Capture the cell that displays the provided text and extract its [X, Y] central coordinate. 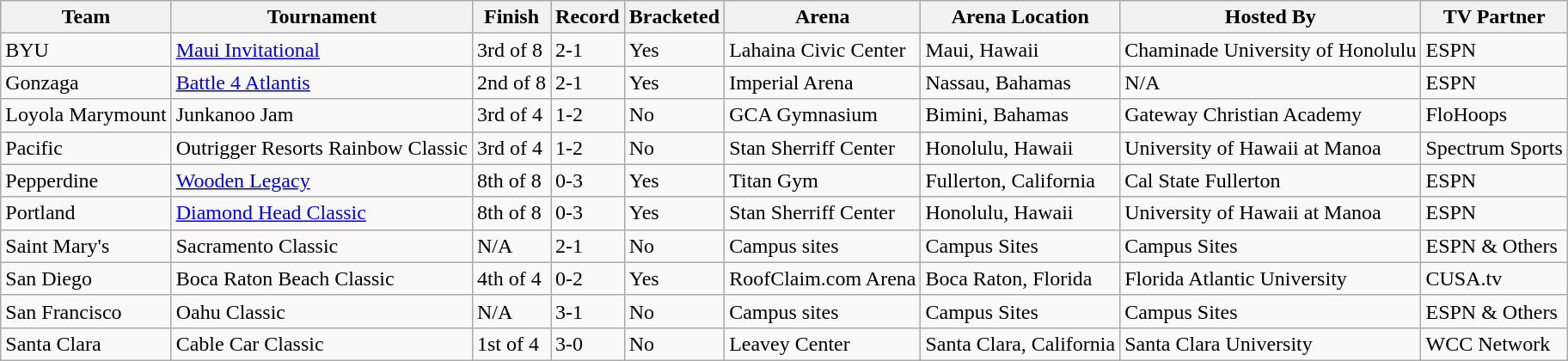
RoofClaim.com Arena [823, 278]
Bimini, Bahamas [1020, 115]
Wooden Legacy [322, 180]
Oahu Classic [322, 311]
3-1 [588, 311]
FloHoops [1494, 115]
Battle 4 Atlantis [322, 83]
Boca Raton Beach Classic [322, 278]
San Francisco [86, 311]
San Diego [86, 278]
Gonzaga [86, 83]
GCA Gymnasium [823, 115]
TV Partner [1494, 17]
Arena [823, 17]
Pepperdine [86, 180]
BYU [86, 50]
4th of 4 [511, 278]
Titan Gym [823, 180]
Loyola Marymount [86, 115]
Bracketed [674, 17]
Florida Atlantic University [1271, 278]
2nd of 8 [511, 83]
Team [86, 17]
Chaminade University of Honolulu [1271, 50]
Tournament [322, 17]
Cal State Fullerton [1271, 180]
Pacific [86, 148]
Nassau, Bahamas [1020, 83]
3-0 [588, 344]
Imperial Arena [823, 83]
Record [588, 17]
3rd of 8 [511, 50]
Outrigger Resorts Rainbow Classic [322, 148]
Portland [86, 213]
Lahaina Civic Center [823, 50]
Junkanoo Jam [322, 115]
Leavey Center [823, 344]
WCC Network [1494, 344]
Finish [511, 17]
Diamond Head Classic [322, 213]
Cable Car Classic [322, 344]
0-2 [588, 278]
CUSA.tv [1494, 278]
Hosted By [1271, 17]
Boca Raton, Florida [1020, 278]
Maui, Hawaii [1020, 50]
Saint Mary's [86, 246]
1st of 4 [511, 344]
Santa Clara [86, 344]
Maui Invitational [322, 50]
Gateway Christian Academy [1271, 115]
Arena Location [1020, 17]
Spectrum Sports [1494, 148]
Fullerton, California [1020, 180]
Sacramento Classic [322, 246]
Santa Clara University [1271, 344]
Santa Clara, California [1020, 344]
